Extract the [X, Y] coordinate from the center of the cell holding the provided text.  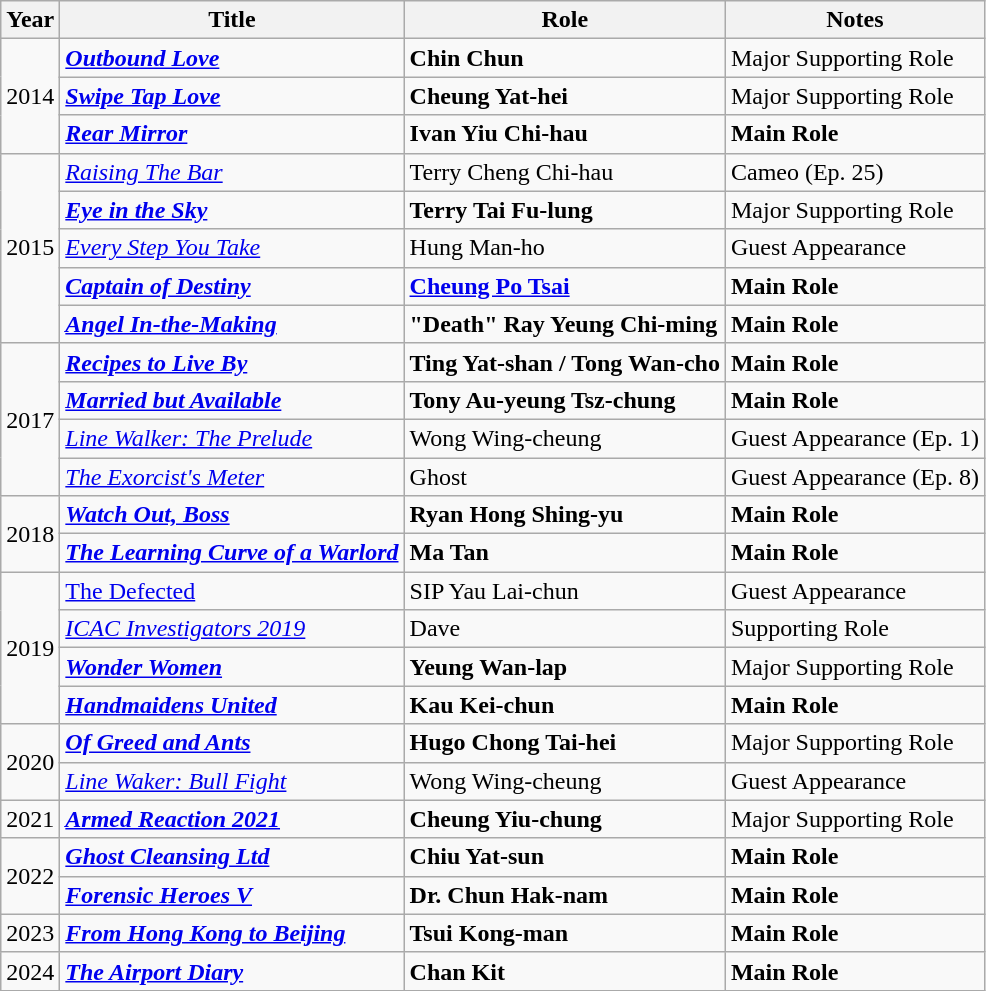
Ghost [564, 477]
Handmaidens United [232, 705]
Kau Kei-chun [564, 705]
ICAC Investigators 2019 [232, 629]
Role [564, 20]
Hugo Chong Tai-hei [564, 743]
Of Greed and Ants [232, 743]
Married but Available [232, 400]
Hung Man-ho [564, 248]
Ryan Hong Shing-yu [564, 515]
2019 [30, 648]
2015 [30, 248]
2024 [30, 971]
Line Waker: Bull Fight [232, 781]
Dr. Chun Hak-nam [564, 895]
Guest Appearance (Ep. 1) [854, 438]
Ting Yat-shan / Tong Wan-cho [564, 362]
The Learning Curve of a Warlord [232, 553]
The Defected [232, 591]
Captain of Destiny [232, 286]
2020 [30, 762]
2021 [30, 819]
Yeung Wan-lap [564, 667]
Outbound Love [232, 58]
Title [232, 20]
Cheung Yat-hei [564, 96]
Cameo (Ep. 25) [854, 172]
Notes [854, 20]
Wonder Women [232, 667]
Line Walker: The Prelude [232, 438]
Watch Out, Boss [232, 515]
Tony Au-yeung Tsz-chung [564, 400]
Chan Kit [564, 971]
Cheung Yiu-chung [564, 819]
Eye in the Sky [232, 210]
Chiu Yat-sun [564, 857]
Ghost Cleansing Ltd [232, 857]
Cheung Po Tsai [564, 286]
The Exorcist's Meter [232, 477]
Recipes to Live By [232, 362]
2022 [30, 876]
2017 [30, 419]
Tsui Kong-man [564, 933]
Ma Tan [564, 553]
"Death" Ray Yeung Chi-ming [564, 324]
The Airport Diary [232, 971]
Guest Appearance (Ep. 8) [854, 477]
Terry Cheng Chi-hau [564, 172]
2014 [30, 96]
From Hong Kong to Beijing [232, 933]
Rear Mirror [232, 134]
Every Step You Take [232, 248]
Supporting Role [854, 629]
2018 [30, 534]
Dave [564, 629]
Forensic Heroes V [232, 895]
Armed Reaction 2021 [232, 819]
Angel In-the-Making [232, 324]
Raising The Bar [232, 172]
Chin Chun [564, 58]
2023 [30, 933]
Ivan Yiu Chi-hau [564, 134]
Swipe Tap Love [232, 96]
Terry Tai Fu-lung [564, 210]
SIP Yau Lai-chun [564, 591]
Year [30, 20]
